Pinpoint the cell where the given text exists, returning its (X, Y) midpoint coordinate. 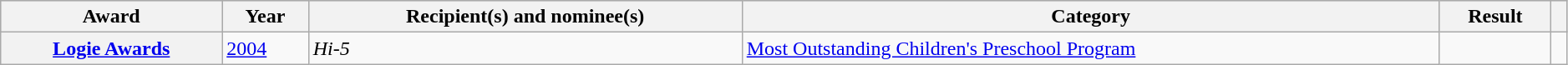
Logie Awards (112, 48)
Recipient(s) and nominee(s) (525, 17)
2004 (266, 48)
Result (1495, 17)
Category (1091, 17)
Award (112, 17)
Hi-5 (525, 48)
Year (266, 17)
Most Outstanding Children's Preschool Program (1091, 48)
